Provide the (X, Y) coordinate of the cell's center where the given text is located.  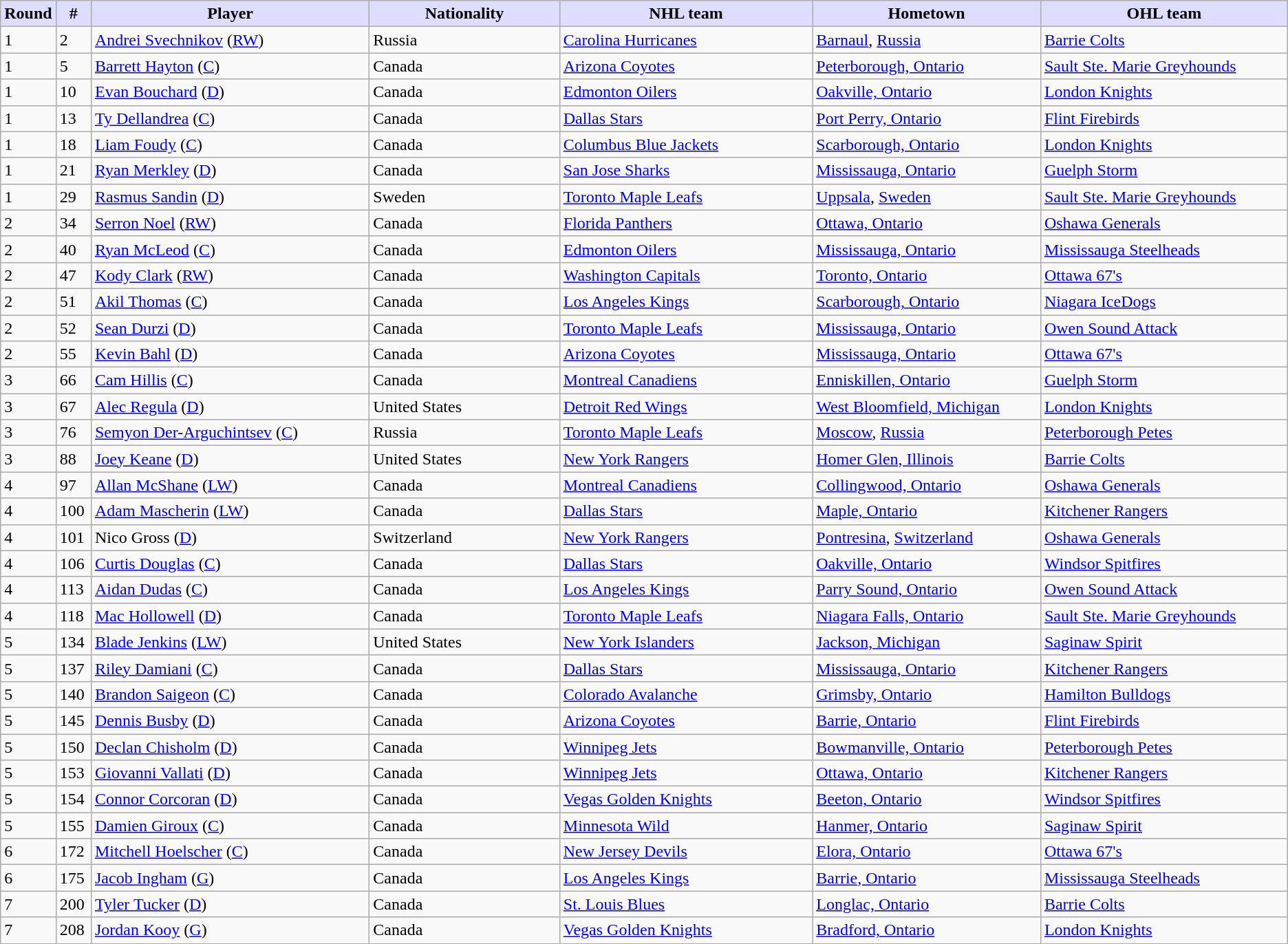
Niagara Falls, Ontario (927, 616)
101 (73, 537)
Peterborough, Ontario (927, 66)
OHL team (1164, 14)
106 (73, 564)
Switzerland (464, 537)
Barrett Hayton (C) (230, 66)
208 (73, 930)
150 (73, 747)
154 (73, 800)
Collingwood, Ontario (927, 485)
Beeton, Ontario (927, 800)
Hanmer, Ontario (927, 826)
47 (73, 275)
172 (73, 852)
Joey Keane (D) (230, 459)
Jackson, Michigan (927, 642)
Nationality (464, 14)
Sweden (464, 197)
21 (73, 171)
Tyler Tucker (D) (230, 904)
Cam Hillis (C) (230, 380)
Round (28, 14)
Brandon Saigeon (C) (230, 694)
10 (73, 92)
Mac Hollowell (D) (230, 616)
New York Islanders (686, 642)
Curtis Douglas (C) (230, 564)
Parry Sound, Ontario (927, 590)
51 (73, 301)
153 (73, 773)
52 (73, 328)
67 (73, 407)
Carolina Hurricanes (686, 40)
18 (73, 144)
Moscow, Russia (927, 433)
Giovanni Vallati (D) (230, 773)
Hometown (927, 14)
Nico Gross (D) (230, 537)
New Jersey Devils (686, 852)
13 (73, 118)
Hamilton Bulldogs (1164, 694)
100 (73, 511)
Pontresina, Switzerland (927, 537)
Grimsby, Ontario (927, 694)
66 (73, 380)
West Bloomfield, Michigan (927, 407)
137 (73, 668)
155 (73, 826)
200 (73, 904)
97 (73, 485)
Rasmus Sandin (D) (230, 197)
Jacob Ingham (G) (230, 878)
Kody Clark (RW) (230, 275)
Connor Corcoran (D) (230, 800)
Ryan Merkley (D) (230, 171)
175 (73, 878)
Elora, Ontario (927, 852)
Detroit Red Wings (686, 407)
76 (73, 433)
Dennis Busby (D) (230, 720)
113 (73, 590)
Semyon Der-Arguchintsev (C) (230, 433)
134 (73, 642)
Mitchell Hoelscher (C) (230, 852)
34 (73, 223)
Minnesota Wild (686, 826)
Enniskillen, Ontario (927, 380)
Kevin Bahl (D) (230, 354)
40 (73, 249)
140 (73, 694)
Florida Panthers (686, 223)
88 (73, 459)
Ryan McLeod (C) (230, 249)
Homer Glen, Illinois (927, 459)
St. Louis Blues (686, 904)
Longlac, Ontario (927, 904)
Uppsala, Sweden (927, 197)
Damien Giroux (C) (230, 826)
Bowmanville, Ontario (927, 747)
Liam Foudy (C) (230, 144)
Allan McShane (LW) (230, 485)
Maple, Ontario (927, 511)
Jordan Kooy (G) (230, 930)
55 (73, 354)
# (73, 14)
Columbus Blue Jackets (686, 144)
Adam Mascherin (LW) (230, 511)
Blade Jenkins (LW) (230, 642)
Ty Dellandrea (C) (230, 118)
San Jose Sharks (686, 171)
Alec Regula (D) (230, 407)
29 (73, 197)
Toronto, Ontario (927, 275)
Declan Chisholm (D) (230, 747)
Bradford, Ontario (927, 930)
Riley Damiani (C) (230, 668)
Colorado Avalanche (686, 694)
Aidan Dudas (C) (230, 590)
Serron Noel (RW) (230, 223)
Washington Capitals (686, 275)
145 (73, 720)
NHL team (686, 14)
Player (230, 14)
Niagara IceDogs (1164, 301)
Sean Durzi (D) (230, 328)
Andrei Svechnikov (RW) (230, 40)
Barnaul, Russia (927, 40)
118 (73, 616)
Evan Bouchard (D) (230, 92)
Akil Thomas (C) (230, 301)
Port Perry, Ontario (927, 118)
